Return the (x, y) coordinate for the center point of the cell that contains the specified text.  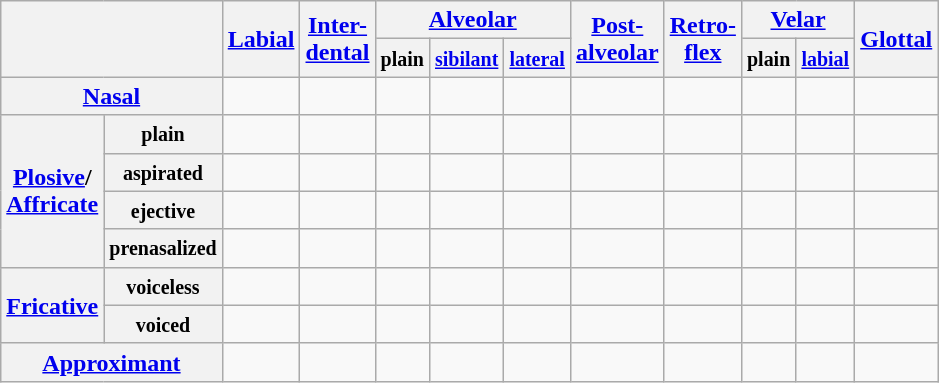
Retro-flex (702, 39)
Alveolar (472, 20)
prenasalized (163, 248)
lateral (538, 58)
voiceless (163, 286)
labial (826, 58)
Fricative (52, 305)
Labial (261, 39)
Glottal (896, 39)
Plosive/Affricate (52, 191)
aspirated (163, 172)
Post-alveolar (617, 39)
Inter-dental (338, 39)
Velar (798, 20)
voiced (163, 324)
Approximant (112, 362)
sibilant (466, 58)
Nasal (112, 96)
ejective (163, 210)
